Find where the given text appears and provide that cell's center as (X, Y) coordinate. 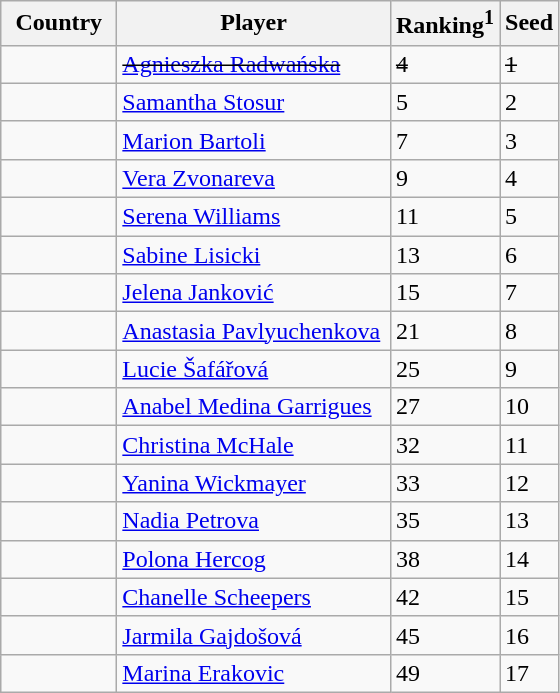
Samantha Stosur (254, 102)
Serena Williams (254, 217)
2 (530, 102)
Anabel Medina Garrigues (254, 407)
42 (444, 597)
Sabine Lisicki (254, 255)
Nadia Petrova (254, 521)
12 (530, 483)
27 (444, 407)
Polona Hercog (254, 559)
6 (530, 255)
Vera Zvonareva (254, 178)
38 (444, 559)
21 (444, 331)
25 (444, 369)
Ranking1 (444, 24)
8 (530, 331)
Yanina Wickmayer (254, 483)
Marina Erakovic (254, 673)
Marion Bartoli (254, 140)
Lucie Šafářová (254, 369)
Anastasia Pavlyuchenkova (254, 331)
16 (530, 635)
32 (444, 445)
Chanelle Scheepers (254, 597)
Jarmila Gajdošová (254, 635)
Christina McHale (254, 445)
Seed (530, 24)
35 (444, 521)
33 (444, 483)
3 (530, 140)
Country (59, 24)
45 (444, 635)
17 (530, 673)
Agnieszka Radwańska (254, 64)
49 (444, 673)
1 (530, 64)
10 (530, 407)
Jelena Janković (254, 293)
14 (530, 559)
Player (254, 24)
